Output the (X, Y) coordinate of the center of the cell containing the given text.  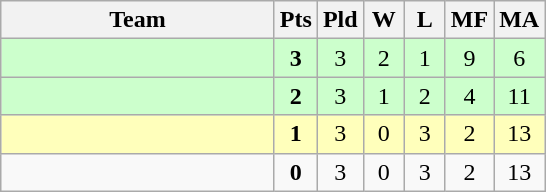
MF (469, 20)
MA (520, 20)
9 (469, 58)
11 (520, 96)
Pts (296, 20)
L (424, 20)
6 (520, 58)
4 (469, 96)
Pld (340, 20)
W (384, 20)
Team (138, 20)
